Return [X, Y] of the center of cell containing provided text 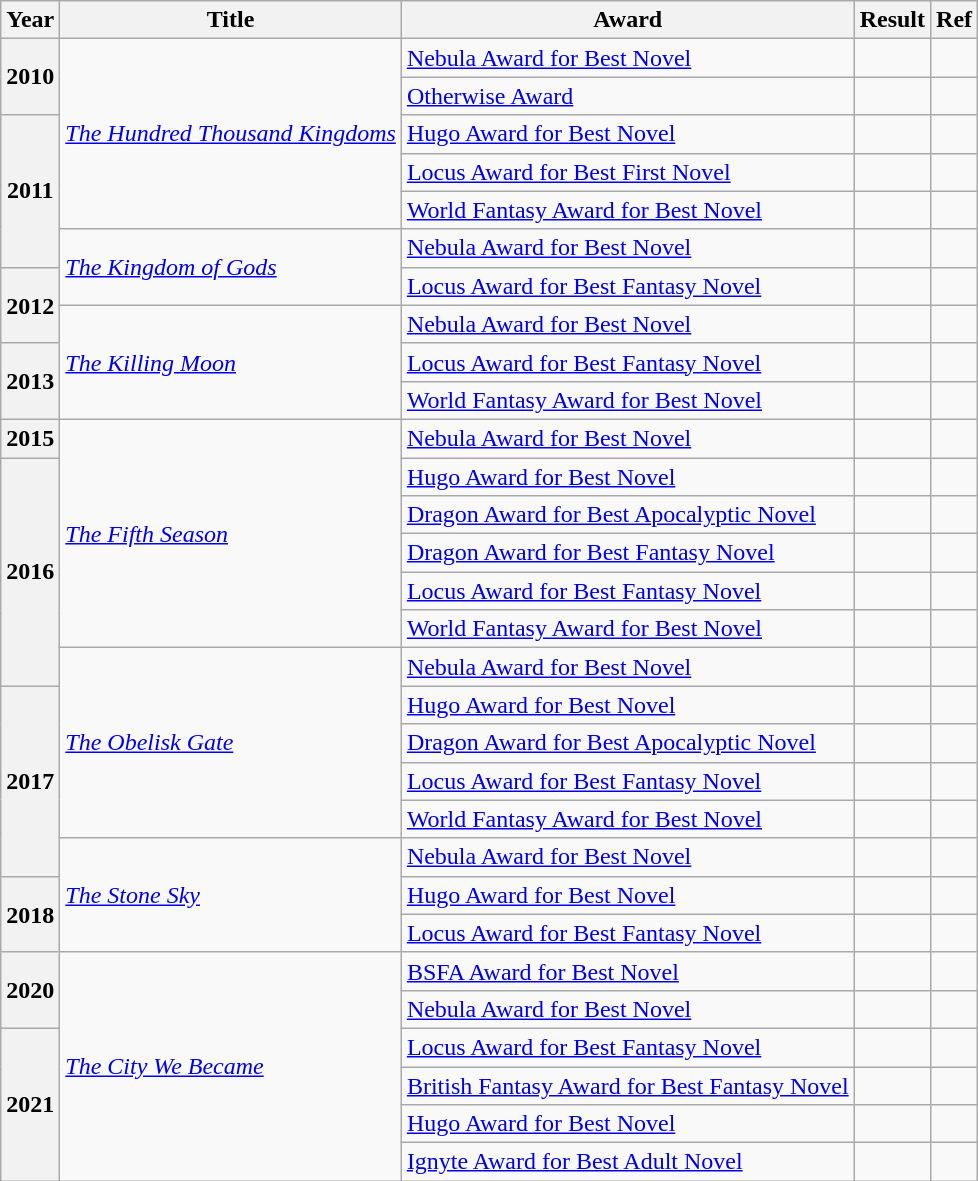
2010 [30, 77]
Year [30, 20]
2013 [30, 381]
Otherwise Award [628, 96]
2011 [30, 191]
Result [892, 20]
The Kingdom of Gods [231, 267]
2015 [30, 438]
2017 [30, 781]
2020 [30, 990]
BSFA Award for Best Novel [628, 971]
Ignyte Award for Best Adult Novel [628, 1162]
2016 [30, 572]
The Obelisk Gate [231, 743]
The Fifth Season [231, 533]
2021 [30, 1104]
Ref [954, 20]
The Hundred Thousand Kingdoms [231, 134]
The Killing Moon [231, 362]
Locus Award for Best First Novel [628, 172]
Title [231, 20]
2012 [30, 305]
2018 [30, 914]
The Stone Sky [231, 895]
British Fantasy Award for Best Fantasy Novel [628, 1085]
Award [628, 20]
Dragon Award for Best Fantasy Novel [628, 553]
The City We Became [231, 1066]
